Return the (x, y) coordinate for the center point of the cell that contains the specified text.  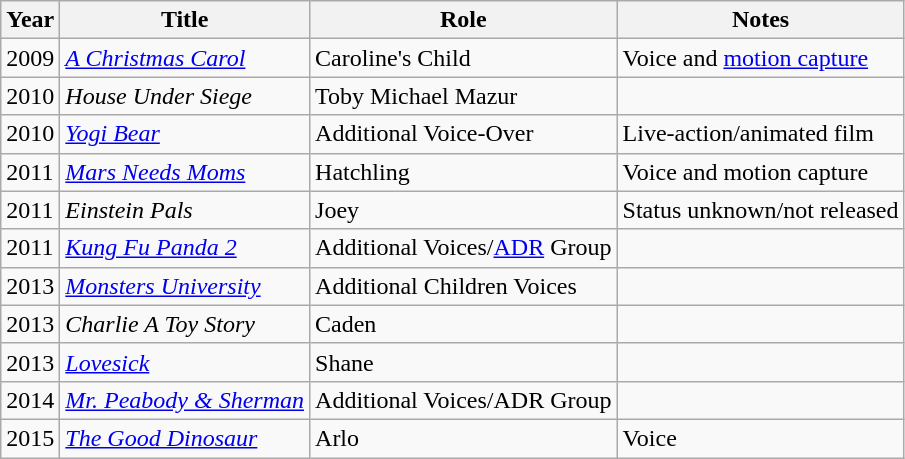
Yogi Bear (185, 134)
Live-action/animated film (760, 134)
Year (30, 20)
Monsters University (185, 286)
Caden (464, 324)
Lovesick (185, 362)
Mr. Peabody & Sherman (185, 400)
Charlie A Toy Story (185, 324)
Additional Voice-Over (464, 134)
Additional Children Voices (464, 286)
Einstein Pals (185, 210)
Kung Fu Panda 2 (185, 248)
Joey (464, 210)
Hatchling (464, 172)
The Good Dinosaur (185, 438)
Toby Michael Mazur (464, 96)
A Christmas Carol (185, 58)
House Under Siege (185, 96)
2015 (30, 438)
Voice (760, 438)
Caroline's Child (464, 58)
Role (464, 20)
2009 (30, 58)
Arlo (464, 438)
2014 (30, 400)
Status unknown/not released (760, 210)
Notes (760, 20)
Shane (464, 362)
Title (185, 20)
Mars Needs Moms (185, 172)
